Find where the given text appears and provide that cell's center as (X, Y) coordinate. 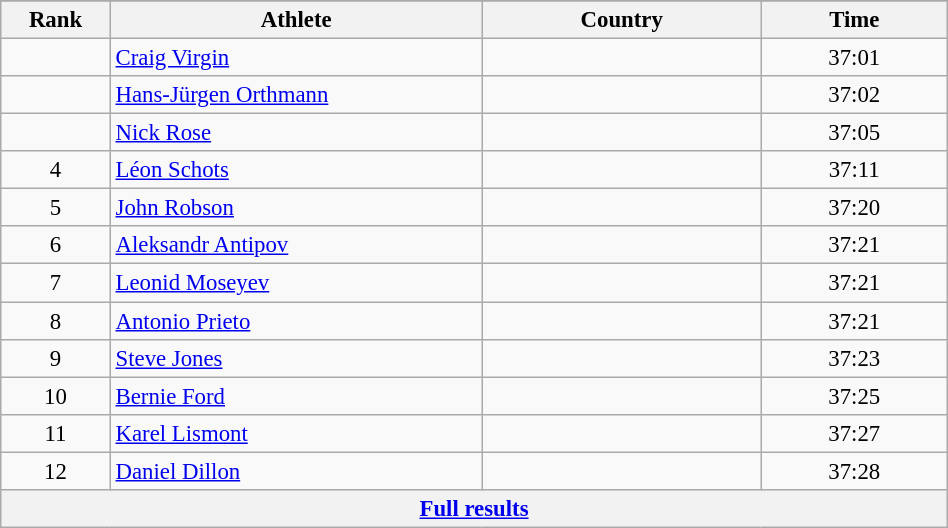
Karel Lismont (296, 433)
Bernie Ford (296, 396)
Leonid Moseyev (296, 283)
Time (854, 20)
Craig Virgin (296, 58)
Hans-Jürgen Orthmann (296, 95)
Antonio Prieto (296, 321)
37:25 (854, 396)
37:23 (854, 358)
37:20 (854, 208)
7 (56, 283)
37:02 (854, 95)
Athlete (296, 20)
5 (56, 208)
37:27 (854, 433)
Léon Schots (296, 170)
37:28 (854, 471)
37:11 (854, 170)
9 (56, 358)
Steve Jones (296, 358)
Nick Rose (296, 133)
Aleksandr Antipov (296, 245)
Full results (474, 509)
37:01 (854, 58)
8 (56, 321)
Rank (56, 20)
John Robson (296, 208)
Daniel Dillon (296, 471)
12 (56, 471)
4 (56, 170)
Country (622, 20)
11 (56, 433)
6 (56, 245)
37:05 (854, 133)
10 (56, 396)
